Identify which cell holds the provided text, then report its (x, y) central coordinate. 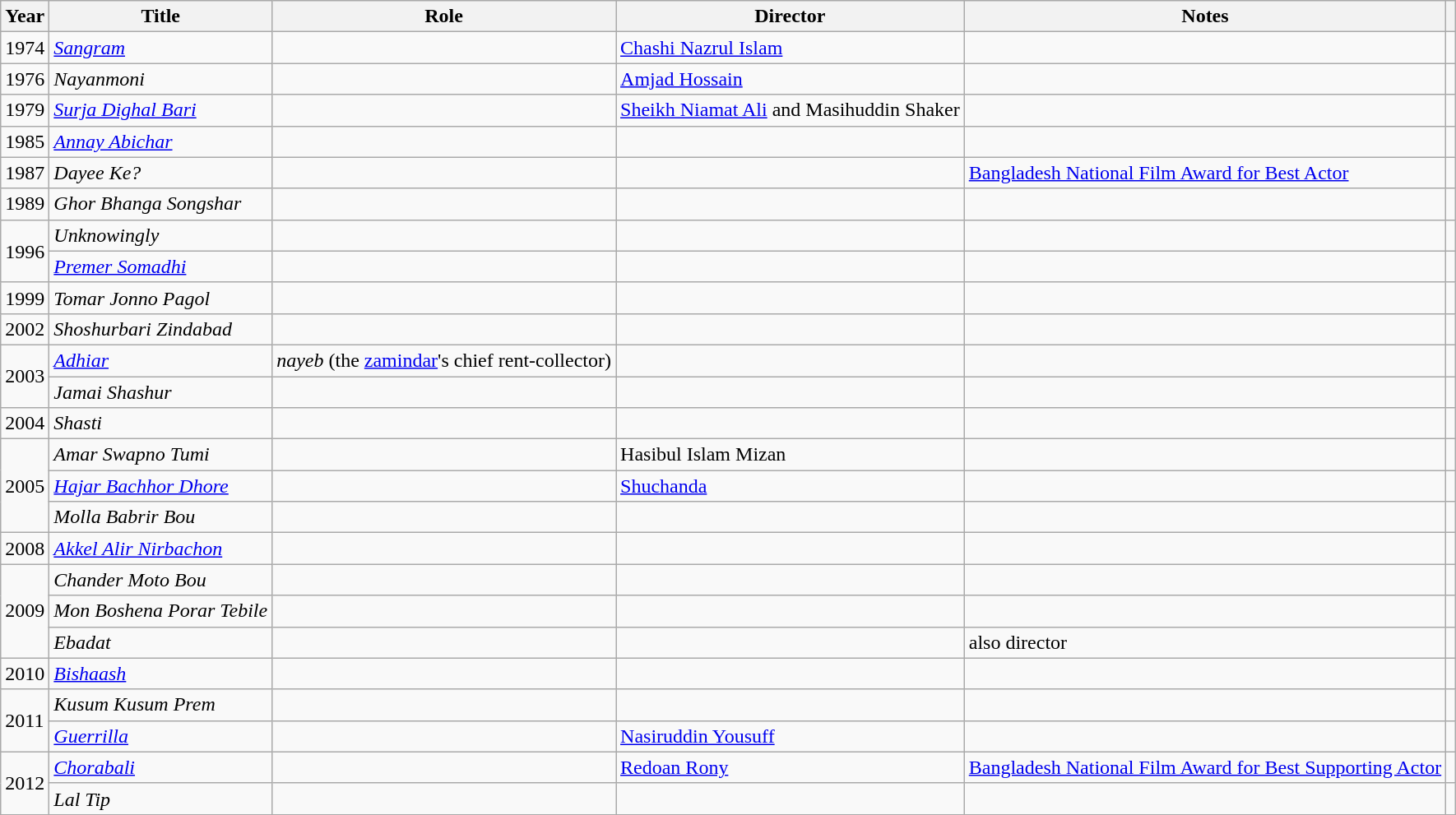
Ghor Bhanga Songshar (161, 204)
Akkel Alir Nirbachon (161, 549)
Hajar Bachhor Dhore (161, 486)
2012 (25, 783)
Tomar Jonno Pagol (161, 298)
Dayee Ke? (161, 173)
2003 (25, 376)
Sheikh Niamat Ali and Masihuddin Shaker (791, 110)
Title (161, 16)
Lal Tip (161, 799)
Nasiruddin Yousuff (791, 736)
2008 (25, 549)
Bishaash (161, 674)
Director (791, 16)
Surja Dighal Bari (161, 110)
Annay Abichar (161, 141)
Redoan Rony (791, 767)
Shoshurbari Zindabad (161, 329)
Adhiar (161, 360)
Molla Babrir Bou (161, 517)
2010 (25, 674)
Bangladesh National Film Award for Best Supporting Actor (1204, 767)
Ebadat (161, 642)
Chorabali (161, 767)
2011 (25, 720)
Amjad Hossain (791, 79)
Kusum Kusum Prem (161, 705)
2009 (25, 611)
1979 (25, 110)
1989 (25, 204)
1987 (25, 173)
1974 (25, 48)
1985 (25, 141)
1996 (25, 251)
1976 (25, 79)
2002 (25, 329)
Amar Swapno Tumi (161, 455)
Jamai Shashur (161, 392)
Chander Moto Bou (161, 580)
Role (444, 16)
Shuchanda (791, 486)
Hasibul Islam Mizan (791, 455)
2005 (25, 486)
Mon Boshena Porar Tebile (161, 611)
2004 (25, 424)
Chashi Nazrul Islam (791, 48)
nayeb (the zamindar's chief rent-collector) (444, 360)
Bangladesh National Film Award for Best Actor (1204, 173)
Nayanmoni (161, 79)
Notes (1204, 16)
Unknowingly (161, 235)
Premer Somadhi (161, 266)
1999 (25, 298)
Guerrilla (161, 736)
Shasti (161, 424)
also director (1204, 642)
Sangram (161, 48)
Year (25, 16)
